Output the (X, Y) coordinate of the center of the cell containing the given text.  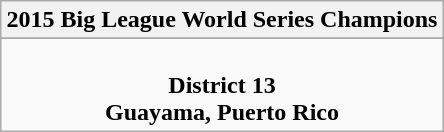
2015 Big League World Series Champions (222, 20)
District 13 Guayama, Puerto Rico (222, 85)
